Detect which cell encompasses the target text, then output its [X, Y] center coordinate. 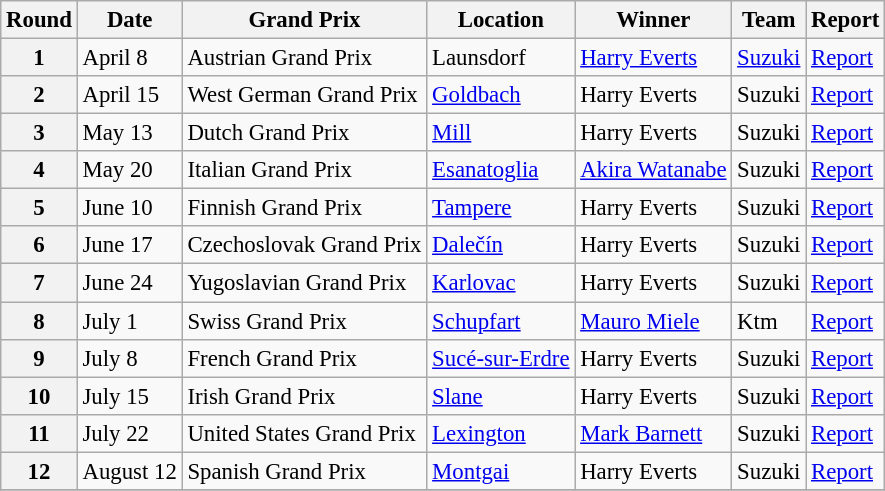
June 24 [130, 283]
July 15 [130, 396]
1 [39, 58]
10 [39, 396]
Schupfart [501, 321]
Yugoslavian Grand Prix [304, 283]
6 [39, 245]
Goldbach [501, 95]
United States Grand Prix [304, 433]
5 [39, 208]
Slane [501, 396]
Winner [654, 20]
Mill [501, 133]
May 13 [130, 133]
July 22 [130, 433]
Lexington [501, 433]
June 17 [130, 245]
Spanish Grand Prix [304, 471]
Team [769, 20]
Swiss Grand Prix [304, 321]
July 1 [130, 321]
May 20 [130, 170]
April 8 [130, 58]
April 15 [130, 95]
Ktm [769, 321]
8 [39, 321]
June 10 [130, 208]
French Grand Prix [304, 358]
Mauro Miele [654, 321]
9 [39, 358]
August 12 [130, 471]
West German Grand Prix [304, 95]
Date [130, 20]
Launsdorf [501, 58]
Akira Watanabe [654, 170]
Czechoslovak Grand Prix [304, 245]
July 8 [130, 358]
Italian Grand Prix [304, 170]
Dalečín [501, 245]
Grand Prix [304, 20]
12 [39, 471]
2 [39, 95]
11 [39, 433]
7 [39, 283]
Esanatoglia [501, 170]
Austrian Grand Prix [304, 58]
Finnish Grand Prix [304, 208]
Sucé-sur-Erdre [501, 358]
Mark Barnett [654, 433]
4 [39, 170]
Round [39, 20]
Dutch Grand Prix [304, 133]
Irish Grand Prix [304, 396]
Montgai [501, 471]
Location [501, 20]
3 [39, 133]
Karlovac [501, 283]
Tampere [501, 208]
